Detect which cell encompasses the target text, then output its (X, Y) center coordinate. 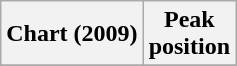
Peakposition (189, 34)
Chart (2009) (72, 34)
